From the cell containing the given text, extract its center point as (X, Y) coordinate. 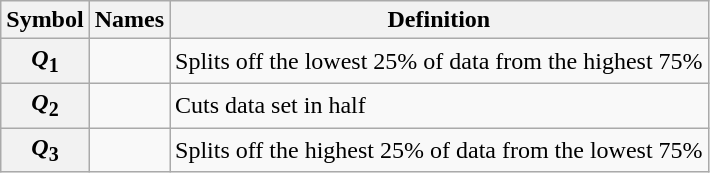
Splits off the lowest 25% of data from the highest 75% (440, 61)
Symbol (45, 20)
Names (129, 20)
Cuts data set in half (440, 105)
Q3 (45, 150)
Splits off the highest 25% of data from the lowest 75% (440, 150)
Q2 (45, 105)
Definition (440, 20)
Q1 (45, 61)
